Return [X, Y] of the center of cell containing provided text 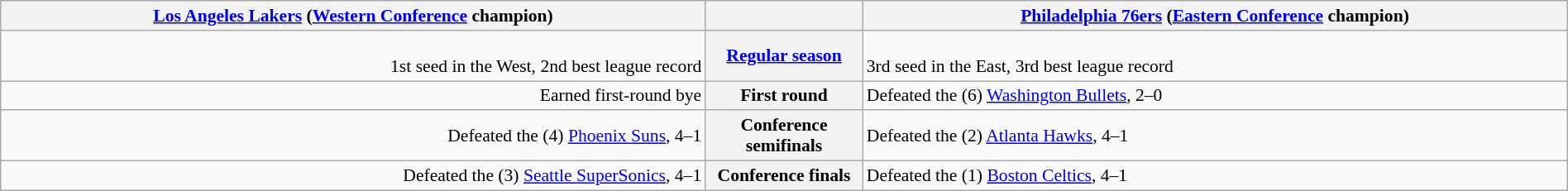
Defeated the (2) Atlanta Hawks, 4–1 [1216, 136]
Conference semifinals [784, 136]
Conference finals [784, 176]
First round [784, 96]
Regular season [784, 56]
Philadelphia 76ers (Eastern Conference champion) [1216, 16]
3rd seed in the East, 3rd best league record [1216, 56]
Earned first-round bye [354, 96]
Defeated the (4) Phoenix Suns, 4–1 [354, 136]
Defeated the (6) Washington Bullets, 2–0 [1216, 96]
Defeated the (1) Boston Celtics, 4–1 [1216, 176]
Defeated the (3) Seattle SuperSonics, 4–1 [354, 176]
1st seed in the West, 2nd best league record [354, 56]
Los Angeles Lakers (Western Conference champion) [354, 16]
